Pinpoint the cell where the given text exists, returning its [x, y] midpoint coordinate. 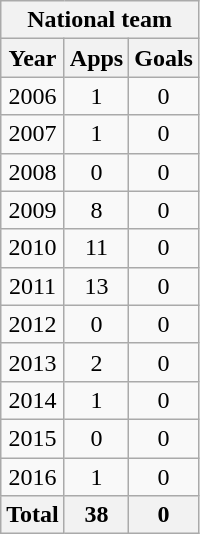
8 [96, 210]
13 [96, 286]
2013 [33, 362]
2010 [33, 248]
38 [96, 515]
2009 [33, 210]
National team [100, 20]
2006 [33, 96]
2 [96, 362]
Total [33, 515]
2008 [33, 172]
2012 [33, 324]
Goals [164, 58]
2007 [33, 134]
2011 [33, 286]
11 [96, 248]
2016 [33, 477]
Apps [96, 58]
2014 [33, 400]
2015 [33, 438]
Year [33, 58]
